Provide the [x, y] coordinate of the cell's center where the given text is located.  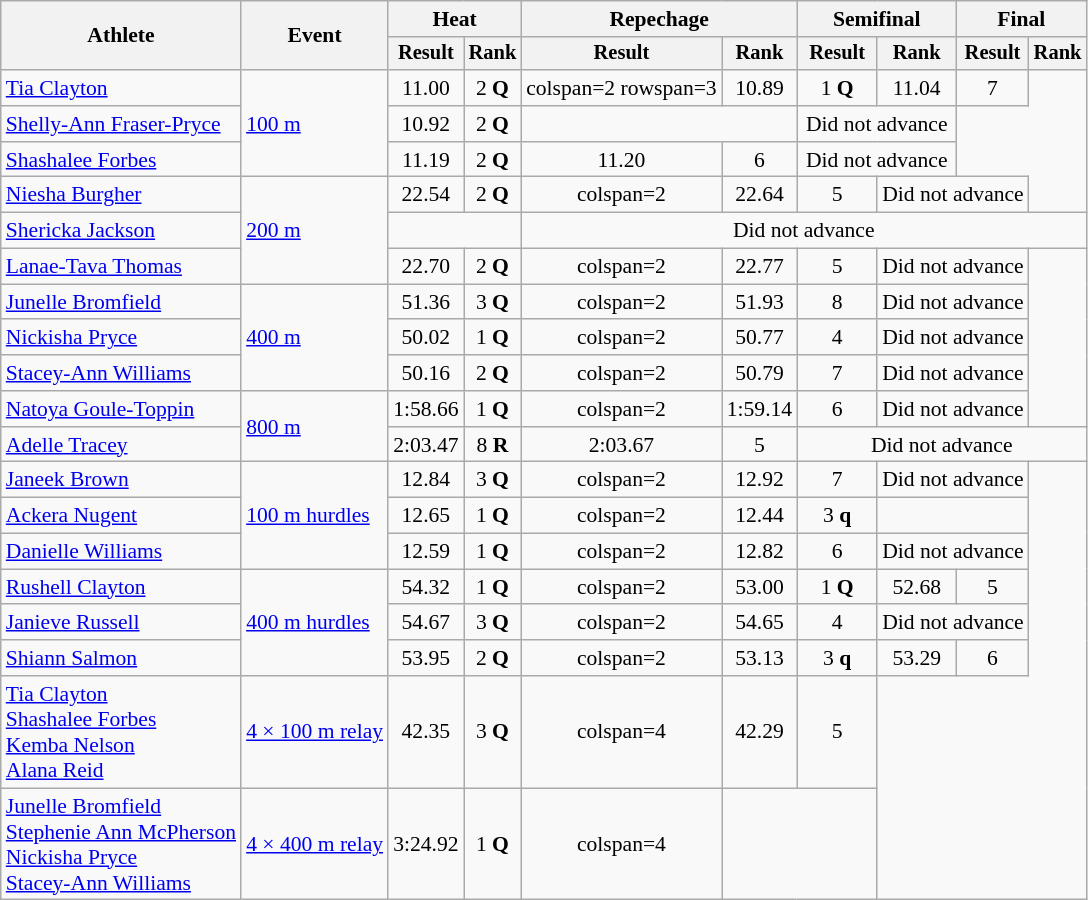
Tia Clayton [121, 88]
Stacey-Ann Williams [121, 373]
Nickisha Pryce [121, 338]
Ackera Nugent [121, 516]
22.77 [760, 267]
Rushell Clayton [121, 587]
54.32 [426, 587]
53.13 [760, 658]
22.54 [426, 195]
22.64 [760, 195]
Janieve Russell [121, 623]
12.84 [426, 480]
4 × 100 m relay [314, 732]
11.00 [426, 88]
Junelle Bromfield [121, 302]
Niesha Burgher [121, 195]
52.68 [916, 587]
Shiann Salmon [121, 658]
54.65 [760, 623]
12.44 [760, 516]
4 × 400 m relay [314, 844]
Natoya Goule-Toppin [121, 409]
11.20 [622, 160]
800 m [314, 426]
12.65 [426, 516]
22.70 [426, 267]
53.00 [760, 587]
1:59.14 [760, 409]
Heat [454, 19]
51.36 [426, 302]
42.29 [760, 732]
Shericka Jackson [121, 231]
Event [314, 36]
Repechage [659, 19]
1:58.66 [426, 409]
400 m [314, 338]
Shelly-Ann Fraser-Pryce [121, 124]
12.82 [760, 552]
53.29 [916, 658]
12.59 [426, 552]
42.35 [426, 732]
12.92 [760, 480]
50.02 [426, 338]
Junelle BromfieldStephenie Ann McPhersonNickisha PryceStacey-Ann Williams [121, 844]
100 m hurdles [314, 516]
Janeek Brown [121, 480]
2:03.67 [622, 445]
2:03.47 [426, 445]
Final [1021, 19]
3:24.92 [426, 844]
100 m [314, 124]
colspan=2 rowspan=3 [622, 88]
200 m [314, 230]
11.04 [916, 88]
53.95 [426, 658]
51.93 [760, 302]
11.19 [426, 160]
8 [837, 302]
Shashalee Forbes [121, 160]
Semifinal [876, 19]
Tia ClaytonShashalee ForbesKemba NelsonAlana Reid [121, 732]
50.16 [426, 373]
400 m hurdles [314, 622]
Adelle Tracey [121, 445]
Danielle Williams [121, 552]
50.79 [760, 373]
10.92 [426, 124]
8 R [493, 445]
10.89 [760, 88]
Athlete [121, 36]
50.77 [760, 338]
Lanae-Tava Thomas [121, 267]
54.67 [426, 623]
